Provide the (X, Y) coordinate of the cell's center where the given text is located.  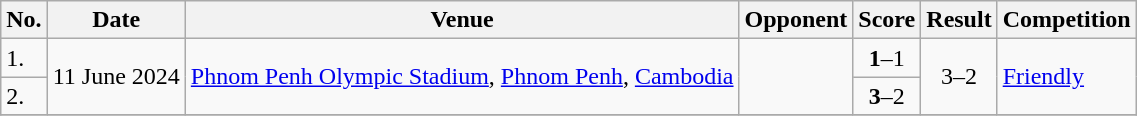
Friendly (1066, 77)
1–1 (887, 58)
Venue (462, 20)
11 June 2024 (116, 77)
2. (24, 96)
1. (24, 58)
Competition (1066, 20)
No. (24, 20)
Score (887, 20)
Opponent (796, 20)
Date (116, 20)
Phnom Penh Olympic Stadium, Phnom Penh, Cambodia (462, 77)
Result (959, 20)
